Search for the cell housing the specified text and yield its [X, Y] center coordinate. 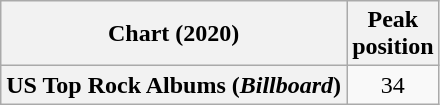
34 [393, 85]
US Top Rock Albums (Billboard) [174, 85]
Chart (2020) [174, 34]
Peakposition [393, 34]
